Determine the (X, Y) coordinate at the center of the cell enclosing the given text.  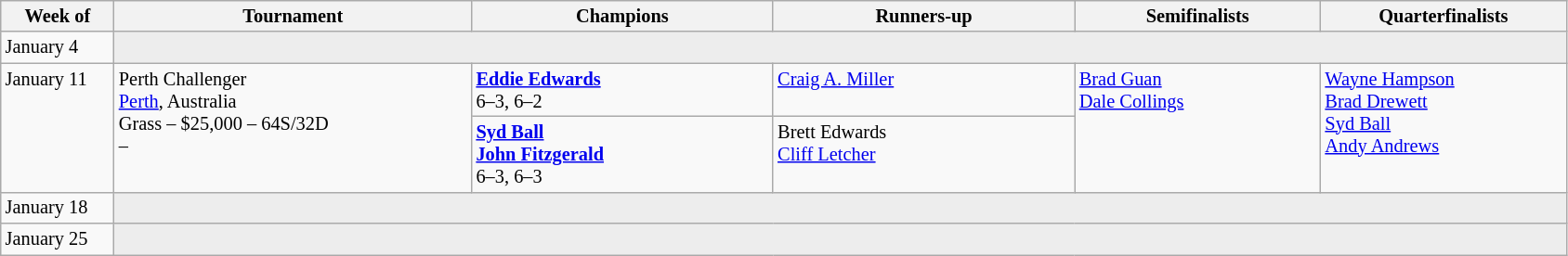
January 4 (58, 47)
Perth Challenger Perth, AustraliaGrass – $25,000 – 64S/32D – (294, 128)
Semifinalists (1198, 16)
January 11 (58, 128)
Week of (58, 16)
Syd Ball John Fitzgerald6–3, 6–3 (622, 154)
Craig A. Miller (923, 90)
Eddie Edwards 6–3, 6–2 (622, 90)
Brett Edwards Cliff Letcher (923, 154)
Tournament (294, 16)
January 25 (58, 239)
Champions (622, 16)
Runners-up (923, 16)
Brad Guan Dale Collings (1198, 128)
Quarterfinalists (1444, 16)
January 18 (58, 208)
Wayne Hampson Brad Drewett Syd Ball Andy Andrews (1444, 128)
